From the cell containing the given text, extract its center point as [x, y] coordinate. 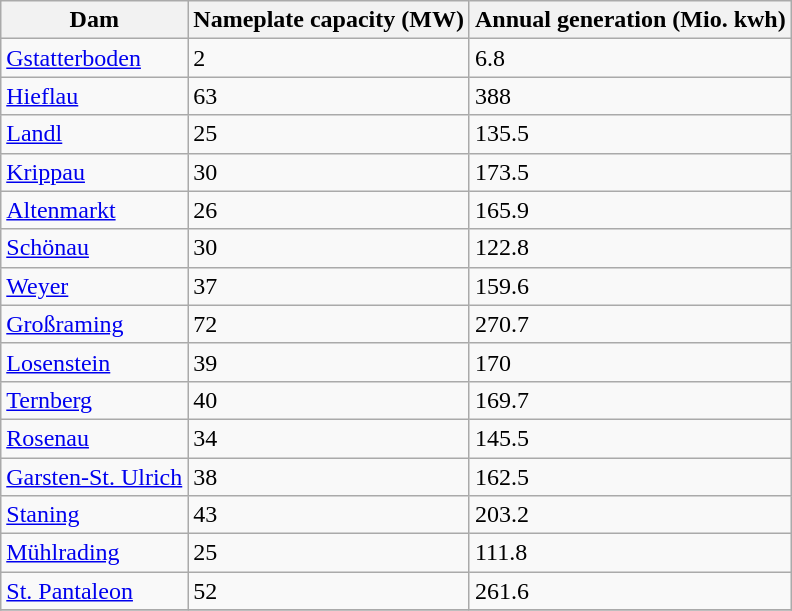
2 [329, 58]
169.7 [630, 400]
52 [329, 591]
40 [329, 400]
261.6 [630, 591]
6.8 [630, 58]
203.2 [630, 515]
Mühlrading [94, 553]
63 [329, 96]
Dam [94, 20]
Annual generation (Mio. kwh) [630, 20]
26 [329, 210]
37 [329, 286]
Schönau [94, 248]
43 [329, 515]
Staning [94, 515]
388 [630, 96]
173.5 [630, 172]
Ternberg [94, 400]
Landl [94, 134]
72 [329, 324]
Weyer [94, 286]
270.7 [630, 324]
Garsten-St. Ulrich [94, 477]
Altenmarkt [94, 210]
170 [630, 362]
Krippau [94, 172]
162.5 [630, 477]
135.5 [630, 134]
122.8 [630, 248]
Nameplate capacity (MW) [329, 20]
St. Pantaleon [94, 591]
159.6 [630, 286]
Hieflau [94, 96]
Gstatterboden [94, 58]
111.8 [630, 553]
39 [329, 362]
165.9 [630, 210]
38 [329, 477]
Rosenau [94, 438]
145.5 [630, 438]
Losenstein [94, 362]
Großraming [94, 324]
34 [329, 438]
